From the cell containing the given text, extract its center point as [x, y] coordinate. 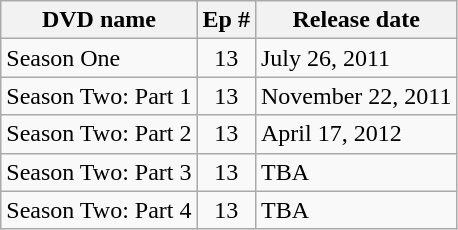
Season Two: Part 2 [99, 134]
DVD name [99, 20]
April 17, 2012 [356, 134]
Season One [99, 58]
Ep # [226, 20]
July 26, 2011 [356, 58]
November 22, 2011 [356, 96]
Release date [356, 20]
Season Two: Part 3 [99, 172]
Season Two: Part 4 [99, 210]
Season Two: Part 1 [99, 96]
